Search for the cell housing the specified text and yield its [X, Y] center coordinate. 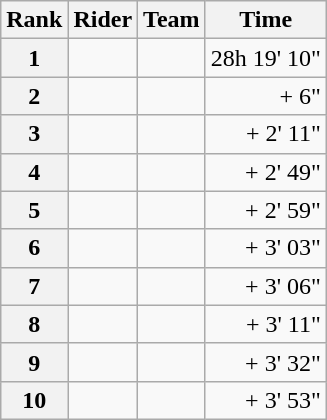
4 [34, 172]
+ 2' 49" [266, 172]
+ 2' 59" [266, 210]
8 [34, 324]
Team [172, 20]
28h 19' 10" [266, 58]
9 [34, 362]
3 [34, 134]
10 [34, 400]
+ 3' 06" [266, 286]
1 [34, 58]
+ 3' 53" [266, 400]
Rider [103, 20]
Rank [34, 20]
6 [34, 248]
+ 6" [266, 96]
+ 2' 11" [266, 134]
+ 3' 03" [266, 248]
Time [266, 20]
+ 3' 11" [266, 324]
5 [34, 210]
2 [34, 96]
+ 3' 32" [266, 362]
7 [34, 286]
